Determine the [x, y] coordinate at the center of the cell enclosing the given text.  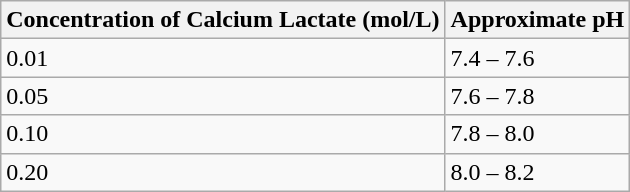
Approximate pH [538, 20]
0.20 [223, 172]
8.0 – 8.2 [538, 172]
7.4 – 7.6 [538, 58]
7.6 – 7.8 [538, 96]
0.05 [223, 96]
Concentration of Calcium Lactate (mol/L) [223, 20]
7.8 – 8.0 [538, 134]
0.01 [223, 58]
0.10 [223, 134]
